Search for the cell housing the specified text and yield its (X, Y) center coordinate. 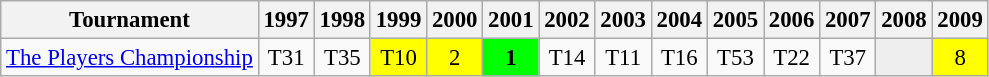
2008 (904, 20)
2006 (792, 20)
2001 (511, 20)
Tournament (130, 20)
T11 (623, 58)
T14 (567, 58)
T10 (398, 58)
2009 (960, 20)
2002 (567, 20)
2004 (679, 20)
1999 (398, 20)
2003 (623, 20)
8 (960, 58)
1997 (286, 20)
2000 (455, 20)
T35 (342, 58)
2007 (848, 20)
2 (455, 58)
The Players Championship (130, 58)
1 (511, 58)
T16 (679, 58)
1998 (342, 20)
2005 (735, 20)
T53 (735, 58)
T37 (848, 58)
T31 (286, 58)
T22 (792, 58)
